Capture the cell that displays the provided text and extract its [x, y] central coordinate. 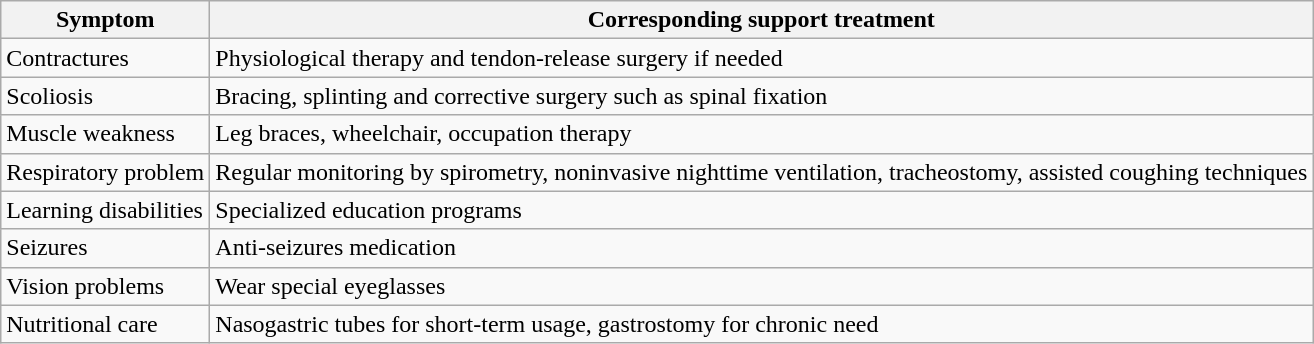
Scoliosis [106, 96]
Seizures [106, 248]
Contractures [106, 58]
Physiological therapy and tendon-release surgery if needed [762, 58]
Symptom [106, 20]
Wear special eyeglasses [762, 286]
Bracing, splinting and corrective surgery such as spinal fixation [762, 96]
Anti-seizures medication [762, 248]
Muscle weakness [106, 134]
Corresponding support treatment [762, 20]
Leg braces, wheelchair, occupation therapy [762, 134]
Nasogastric tubes for short-term usage, gastrostomy for chronic need [762, 324]
Respiratory problem [106, 172]
Vision problems [106, 286]
Specialized education programs [762, 210]
Nutritional care [106, 324]
Learning disabilities [106, 210]
Regular monitoring by spirometry, noninvasive nighttime ventilation, tracheostomy, assisted coughing techniques [762, 172]
